Identify which cell holds the provided text, then report its [X, Y] central coordinate. 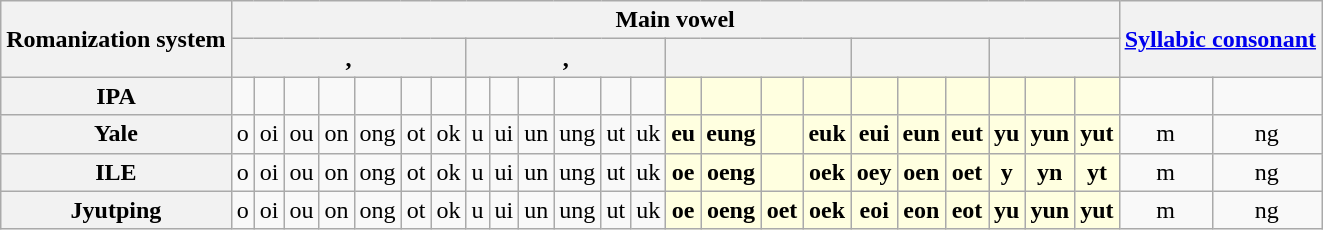
eoi [874, 210]
yn [1050, 172]
Yale [116, 134]
eun [921, 134]
oey [874, 172]
Jyutping [116, 210]
yt [1097, 172]
eu [684, 134]
y [1006, 172]
Syllabic consonant [1220, 39]
Romanization system [116, 39]
eon [921, 210]
IPA [116, 96]
euk [827, 134]
Main vowel [675, 20]
eung [731, 134]
eot [966, 210]
eut [966, 134]
eui [874, 134]
oen [921, 172]
ILE [116, 172]
